For the text-containing cell, return its midpoint in (x, y) coordinate format. 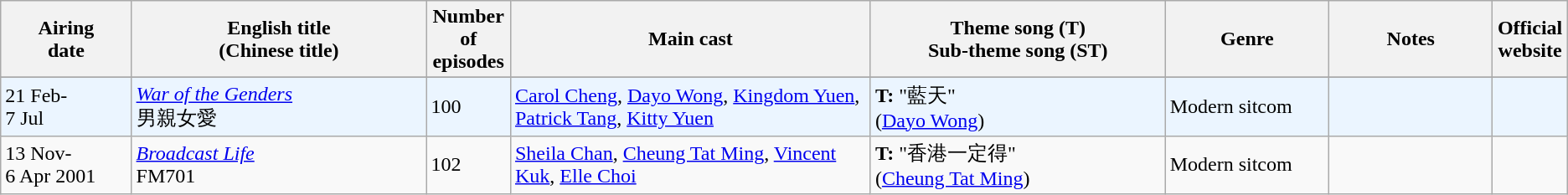
Main cast (690, 39)
Sheila Chan, Cheung Tat Ming, Vincent Kuk, Elle Choi (690, 165)
English title (Chinese title) (279, 39)
Theme song (T) Sub-theme song (ST) (1018, 39)
T: "藍天" (Dayo Wong) (1018, 107)
102 (469, 165)
Carol Cheng, Dayo Wong, Kingdom Yuen, Patrick Tang, Kitty Yuen (690, 107)
Genre (1246, 39)
T: "香港一定得" (Cheung Tat Ming) (1018, 165)
100 (469, 107)
Airingdate (66, 39)
Official website (1529, 39)
War of the Genders 男親女愛 (279, 107)
Broadcast Life FM701 (279, 165)
Notes (1411, 39)
21 Feb- 7 Jul (66, 107)
Number of episodes (469, 39)
13 Nov- 6 Apr 2001 (66, 165)
